Identify which cell holds the provided text, then report its (x, y) central coordinate. 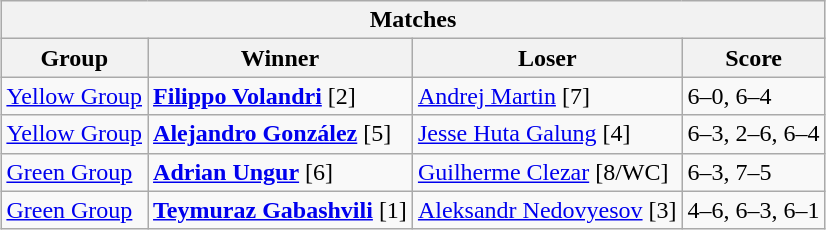
Andrej Martin [7] (547, 96)
Loser (547, 58)
4–6, 6–3, 6–1 (754, 210)
Score (754, 58)
Teymuraz Gabashvili [1] (280, 210)
Group (74, 58)
Matches (413, 20)
Alejandro González [5] (280, 134)
Jesse Huta Galung [4] (547, 134)
Aleksandr Nedovyesov [3] (547, 210)
Winner (280, 58)
Guilherme Clezar [8/WC] (547, 172)
6–3, 2–6, 6–4 (754, 134)
Adrian Ungur [6] (280, 172)
6–0, 6–4 (754, 96)
6–3, 7–5 (754, 172)
Filippo Volandri [2] (280, 96)
